Pinpoint the cell where the given text exists, returning its (X, Y) midpoint coordinate. 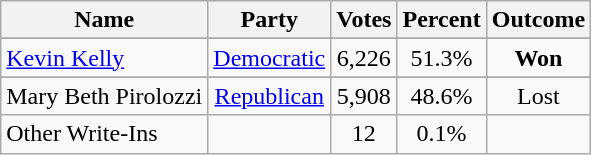
Kevin Kelly (104, 58)
Republican (270, 96)
Democratic (270, 58)
51.3% (442, 58)
Votes (364, 20)
6,226 (364, 58)
5,908 (364, 96)
Percent (442, 20)
Other Write-Ins (104, 134)
12 (364, 134)
Won (538, 58)
Lost (538, 96)
0.1% (442, 134)
48.6% (442, 96)
Party (270, 20)
Mary Beth Pirolozzi (104, 96)
Outcome (538, 20)
Name (104, 20)
